Provide the [x, y] coordinate of the cell's center where the given text is located.  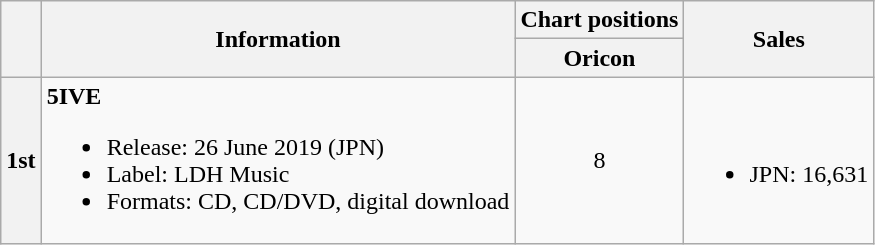
Sales [779, 39]
Oricon [600, 58]
8 [600, 160]
JPN: 16,631 [779, 160]
1st [21, 160]
Information [278, 39]
Chart positions [600, 20]
5IVERelease: 26 June 2019 (JPN)Label: LDH MusicFormats: CD, CD/DVD, digital download [278, 160]
